Find where the given text appears and provide that cell's center as (x, y) coordinate. 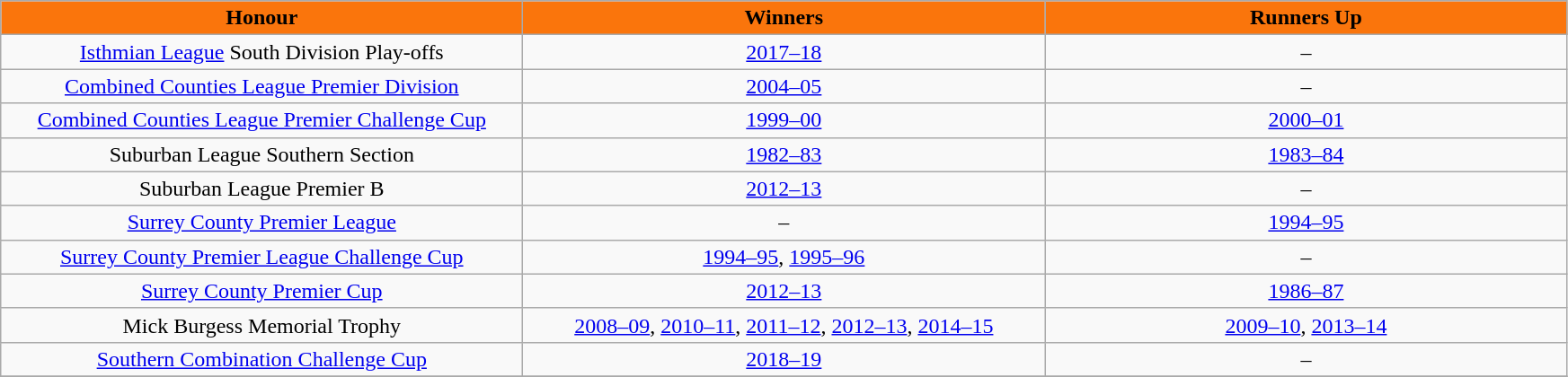
Honour (262, 18)
1986–87 (1307, 291)
Combined Counties League Premier Challenge Cup (262, 120)
Surrey County Premier League Challenge Cup (262, 257)
Surrey County Premier League (262, 223)
1994–95 (1307, 223)
1983–84 (1307, 154)
Suburban League Southern Section (262, 154)
Suburban League Premier B (262, 188)
Runners Up (1307, 18)
1982–83 (784, 154)
2000–01 (1307, 120)
2018–19 (784, 359)
1994–95, 1995–96 (784, 257)
2017–18 (784, 52)
2009–10, 2013–14 (1307, 325)
Surrey County Premier Cup (262, 291)
Mick Burgess Memorial Trophy (262, 325)
2008–09, 2010–11, 2011–12, 2012–13, 2014–15 (784, 325)
Southern Combination Challenge Cup (262, 359)
2004–05 (784, 86)
Isthmian League South Division Play-offs (262, 52)
1999–00 (784, 120)
Combined Counties League Premier Division (262, 86)
Winners (784, 18)
